Search for the cell housing the specified text and yield its [X, Y] center coordinate. 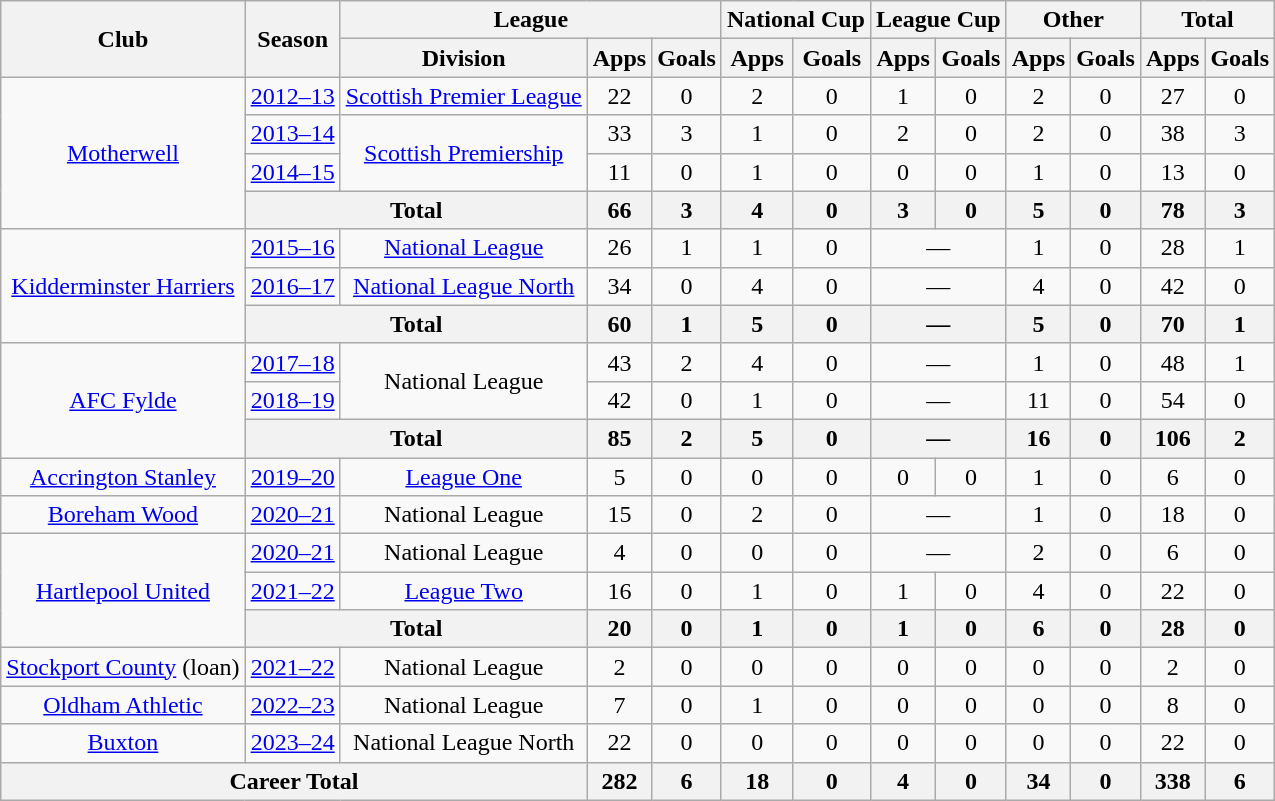
7 [619, 705]
2017–18 [292, 362]
2019–20 [292, 477]
85 [619, 438]
33 [619, 134]
78 [1172, 210]
60 [619, 324]
Hartlepool United [123, 591]
15 [619, 515]
2023–24 [292, 743]
338 [1172, 781]
Division [464, 58]
Other [1073, 20]
Season [292, 39]
26 [619, 248]
2012–13 [292, 96]
2022–23 [292, 705]
League [530, 20]
54 [1172, 400]
2015–16 [292, 248]
70 [1172, 324]
2014–15 [292, 172]
27 [1172, 96]
Club [123, 39]
Scottish Premier League [464, 96]
League One [464, 477]
Accrington Stanley [123, 477]
2013–14 [292, 134]
National Cup [796, 20]
2016–17 [292, 286]
Boreham Wood [123, 515]
66 [619, 210]
AFC Fylde [123, 400]
8 [1172, 705]
282 [619, 781]
Career Total [294, 781]
48 [1172, 362]
Motherwell [123, 153]
Stockport County (loan) [123, 667]
20 [619, 629]
Oldham Athletic [123, 705]
League Cup [938, 20]
League Two [464, 591]
106 [1172, 438]
Kidderminster Harriers [123, 286]
38 [1172, 134]
Scottish Premiership [464, 153]
Buxton [123, 743]
43 [619, 362]
2018–19 [292, 400]
13 [1172, 172]
